Capture the cell that displays the provided text and extract its (x, y) central coordinate. 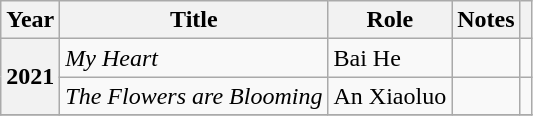
An Xiaoluo (390, 96)
Notes (486, 20)
Title (194, 20)
Role (390, 20)
My Heart (194, 58)
Year (30, 20)
2021 (30, 77)
Bai He (390, 58)
The Flowers are Blooming (194, 96)
